Return [x, y] of the center of cell containing provided text 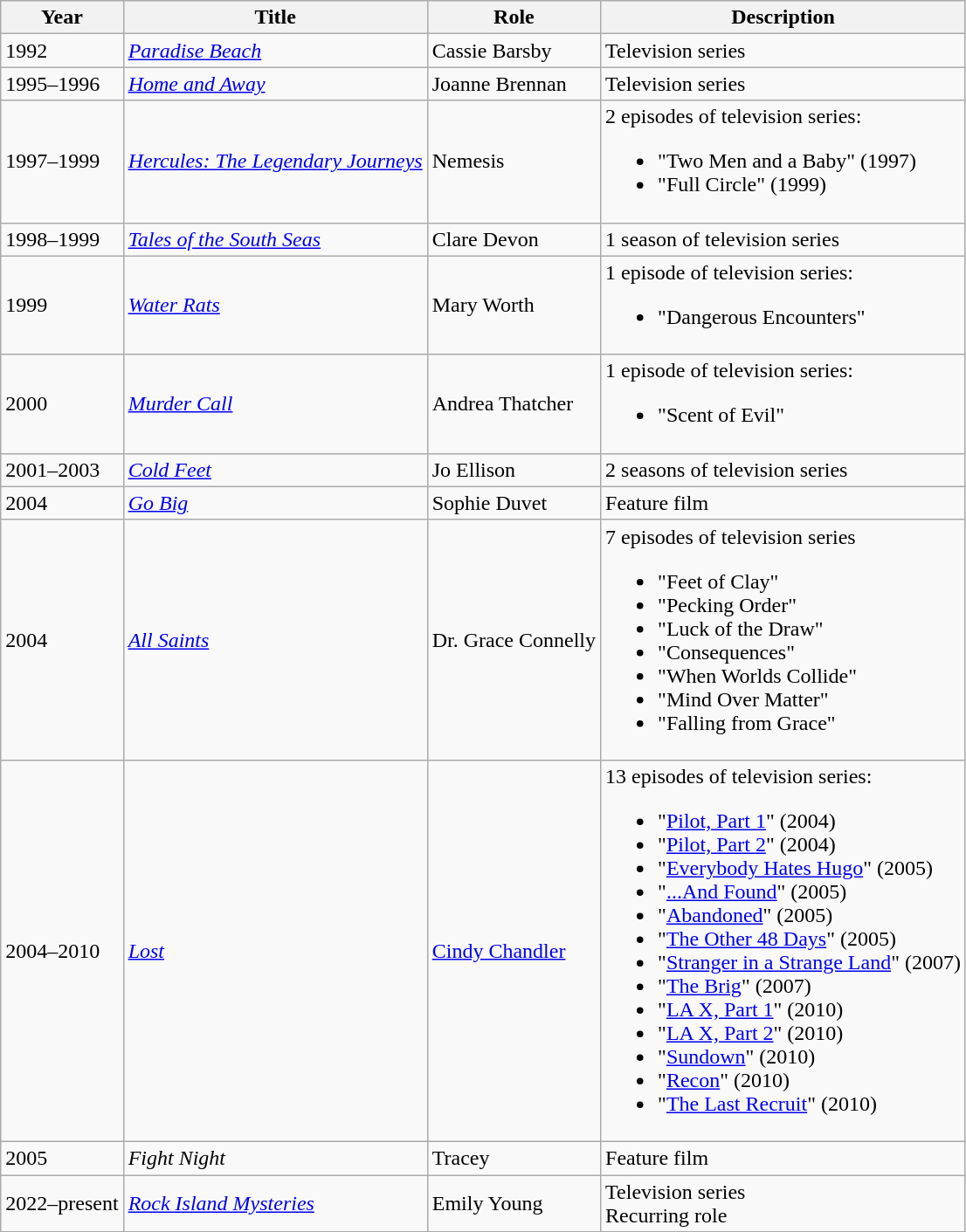
1998–1999 [62, 239]
2001–2003 [62, 470]
Nemesis [514, 162]
2022–present [62, 1203]
2 episodes of television series:"Two Men and a Baby" (1997)"Full Circle" (1999) [783, 162]
Sophie Duvet [514, 503]
Mary Worth [514, 306]
2004–2010 [62, 950]
Hercules: The Legendary Journeys [275, 162]
Title [275, 17]
Murder Call [275, 403]
Paradise Beach [275, 51]
1997–1999 [62, 162]
Joanne Brennan [514, 84]
Dr. Grace Connelly [514, 639]
Home and Away [275, 84]
Go Big [275, 503]
1995–1996 [62, 84]
Cold Feet [275, 470]
1 season of television series [783, 239]
2 seasons of television series [783, 470]
Andrea Thatcher [514, 403]
Rock Island Mysteries [275, 1203]
Lost [275, 950]
1 episode of television series:"Dangerous Encounters" [783, 306]
Year [62, 17]
1 episode of television series:"Scent of Evil" [783, 403]
Fight Night [275, 1158]
Tracey [514, 1158]
Clare Devon [514, 239]
1999 [62, 306]
Emily Young [514, 1203]
1992 [62, 51]
Tales of the South Seas [275, 239]
Jo Ellison [514, 470]
2005 [62, 1158]
Television seriesRecurring role [783, 1203]
2000 [62, 403]
Role [514, 17]
All Saints [275, 639]
Description [783, 17]
Water Rats [275, 306]
Cassie Barsby [514, 51]
Cindy Chandler [514, 950]
